Locate the cell with the specified text and output its [x, y] center coordinate. 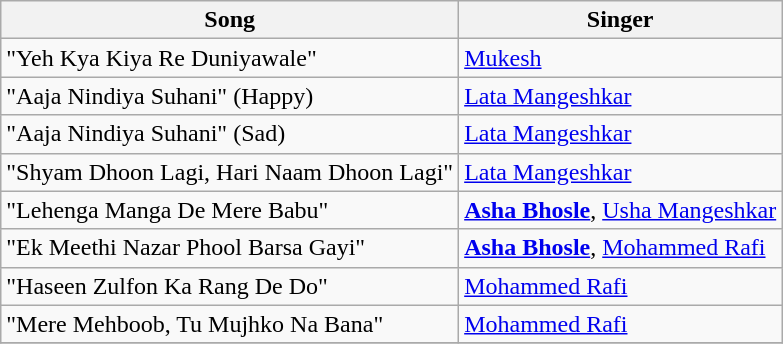
"Aaja Nindiya Suhani" (Happy) [230, 96]
Mukesh [620, 58]
"Aaja Nindiya Suhani" (Sad) [230, 134]
Asha Bhosle, Usha Mangeshkar [620, 210]
"Shyam Dhoon Lagi, Hari Naam Dhoon Lagi" [230, 172]
Singer [620, 20]
"Ek Meethi Nazar Phool Barsa Gayi" [230, 248]
"Lehenga Manga De Mere Babu" [230, 210]
Song [230, 20]
Asha Bhosle, Mohammed Rafi [620, 248]
"Mere Mehboob, Tu Mujhko Na Bana" [230, 324]
"Haseen Zulfon Ka Rang De Do" [230, 286]
"Yeh Kya Kiya Re Duniyawale" [230, 58]
